Find where the given text appears and provide that cell's center as (x, y) coordinate. 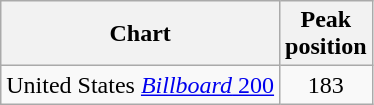
Chart (140, 34)
183 (326, 85)
Peak position (326, 34)
United States Billboard 200 (140, 85)
